Pinpoint the cell where the given text exists, returning its [X, Y] midpoint coordinate. 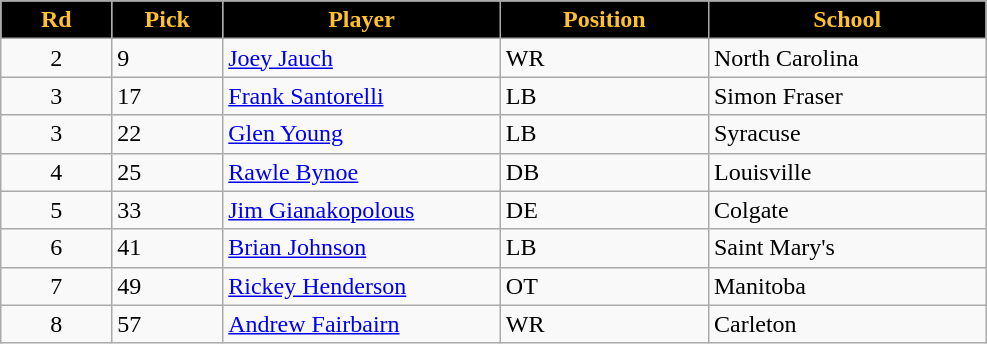
6 [56, 248]
Rawle Bynoe [362, 172]
57 [168, 324]
9 [168, 58]
Player [362, 20]
School [847, 20]
17 [168, 96]
Brian Johnson [362, 248]
Pick [168, 20]
Joey Jauch [362, 58]
Saint Mary's [847, 248]
DE [604, 210]
Glen Young [362, 134]
4 [56, 172]
Frank Santorelli [362, 96]
OT [604, 286]
Carleton [847, 324]
Simon Fraser [847, 96]
41 [168, 248]
DB [604, 172]
Syracuse [847, 134]
North Carolina [847, 58]
Rickey Henderson [362, 286]
Rd [56, 20]
8 [56, 324]
49 [168, 286]
33 [168, 210]
5 [56, 210]
Louisville [847, 172]
Jim Gianakopolous [362, 210]
25 [168, 172]
22 [168, 134]
Manitoba [847, 286]
2 [56, 58]
7 [56, 286]
Position [604, 20]
Colgate [847, 210]
Andrew Fairbairn [362, 324]
